Search for the cell housing the specified text and yield its [x, y] center coordinate. 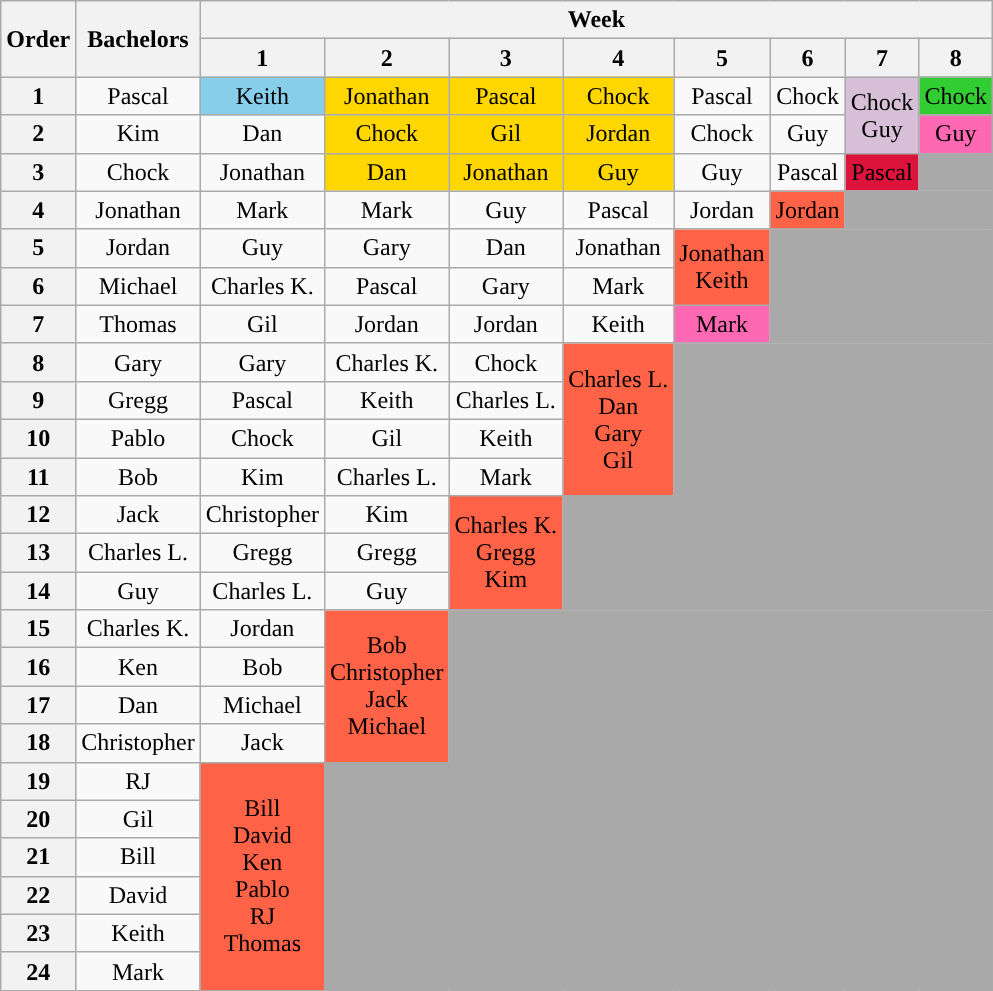
23 [38, 933]
10 [38, 438]
JonathanKeith [722, 267]
14 [38, 591]
18 [38, 743]
Order [38, 39]
13 [38, 553]
20 [38, 819]
24 [38, 971]
11 [38, 477]
BillDavidKenPabloRJThomas [262, 876]
19 [38, 781]
Week [596, 20]
Ken [138, 667]
RJ [138, 781]
David [138, 895]
21 [38, 857]
17 [38, 705]
9 [38, 400]
ChockGuy [882, 115]
Charles K.GreggKim [506, 553]
16 [38, 667]
15 [38, 629]
12 [38, 515]
Charles L.DanGaryGil [618, 419]
Thomas [138, 324]
Bill [138, 857]
Pablo [138, 438]
Bachelors [138, 39]
22 [38, 895]
BobChristopherJackMichael [387, 686]
